Extract the [X, Y] coordinate from the center of the cell holding the provided text.  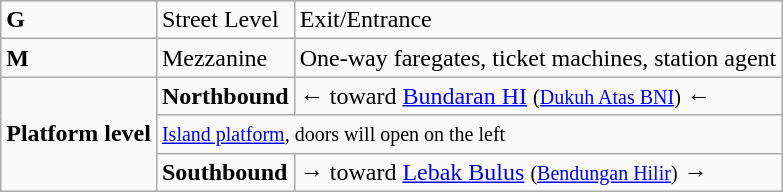
→ toward Lebak Bulus (Bendungan Hilir) → [538, 172]
G [79, 20]
One-way faregates, ticket machines, station agent [538, 58]
Southbound [225, 172]
Mezzanine [225, 58]
Street Level [225, 20]
Exit/Entrance [538, 20]
Northbound [225, 96]
M [79, 58]
Island platform, doors will open on the left [468, 134]
Platform level [79, 134]
← toward Bundaran HI (Dukuh Atas BNI) ← [538, 96]
